Provide the (X, Y) coordinate of the cell's center where the given text is located.  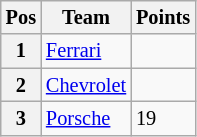
Ferrari (86, 51)
Team (86, 17)
3 (21, 118)
Pos (21, 17)
2 (21, 85)
1 (21, 51)
Porsche (86, 118)
Points (163, 17)
19 (163, 118)
Chevrolet (86, 85)
